Locate the cell with the specified text and output its [x, y] center coordinate. 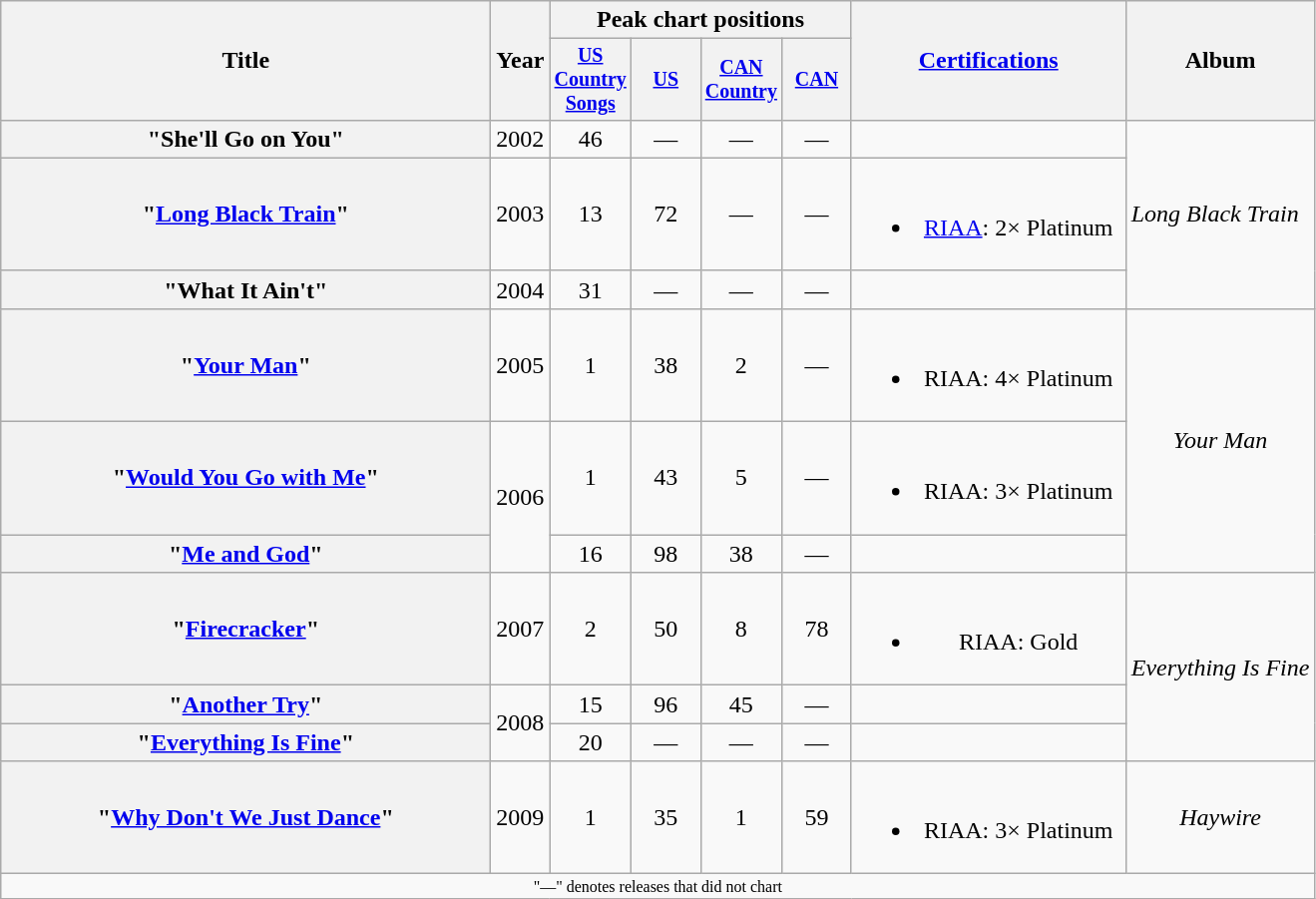
"Another Try" [245, 704]
Title [245, 61]
US Country Songs [591, 80]
"Everything Is Fine" [245, 742]
Long Black Train [1220, 214]
"Me and God" [245, 554]
5 [741, 479]
2004 [521, 289]
2007 [521, 629]
98 [666, 554]
"—" denotes releases that did not chart [658, 886]
2003 [521, 214]
50 [666, 629]
RIAA: 4× Platinum [988, 365]
15 [591, 704]
2009 [521, 818]
45 [741, 704]
31 [591, 289]
59 [816, 818]
72 [666, 214]
"Why Don't We Just Dance" [245, 818]
Certifications [988, 61]
43 [666, 479]
20 [591, 742]
CAN [816, 80]
"Long Black Train" [245, 214]
CAN Country [741, 80]
2008 [521, 723]
2002 [521, 139]
78 [816, 629]
"Your Man" [245, 365]
96 [666, 704]
"Firecracker" [245, 629]
8 [741, 629]
Album [1220, 61]
16 [591, 554]
13 [591, 214]
Your Man [1220, 440]
RIAA: 2× Platinum [988, 214]
"What It Ain't" [245, 289]
2006 [521, 497]
35 [666, 818]
US [666, 80]
46 [591, 139]
Year [521, 61]
Haywire [1220, 818]
RIAA: Gold [988, 629]
Everything Is Fine [1220, 667]
"She'll Go on You" [245, 139]
"Would You Go with Me" [245, 479]
Peak chart positions [700, 20]
2005 [521, 365]
